Capture the cell that displays the provided text and extract its [x, y] central coordinate. 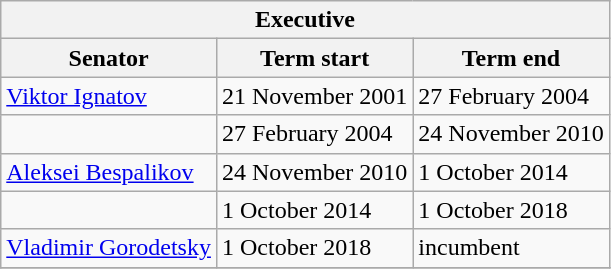
21 November 2001 [314, 96]
Executive [305, 20]
Senator [109, 58]
Vladimir Gorodetsky [109, 248]
incumbent [511, 248]
Term end [511, 58]
Aleksei Bespalikov [109, 172]
Term start [314, 58]
Viktor Ignatov [109, 96]
